Detect which cell encompasses the target text, then output its [X, Y] center coordinate. 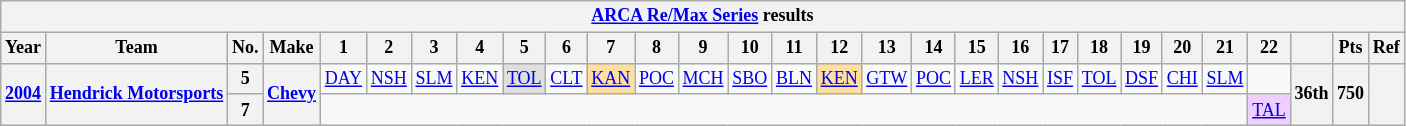
CLT [566, 78]
10 [750, 48]
GTW [887, 78]
CHI [1182, 78]
6 [566, 48]
17 [1060, 48]
21 [1225, 48]
15 [976, 48]
13 [887, 48]
Make [292, 48]
3 [434, 48]
19 [1142, 48]
Pts [1351, 48]
18 [1098, 48]
ARCA Re/Max Series results [702, 16]
11 [794, 48]
16 [1020, 48]
4 [480, 48]
36th [1312, 94]
DSF [1142, 78]
12 [839, 48]
20 [1182, 48]
TAL [1269, 110]
1 [343, 48]
9 [703, 48]
14 [934, 48]
22 [1269, 48]
Team [136, 48]
Year [24, 48]
BLN [794, 78]
8 [657, 48]
LER [976, 78]
2004 [24, 94]
DAY [343, 78]
Ref [1386, 48]
2 [388, 48]
SBO [750, 78]
Hendrick Motorsports [136, 94]
MCH [703, 78]
No. [246, 48]
750 [1351, 94]
KAN [611, 78]
ISF [1060, 78]
Chevy [292, 94]
